Scan for the cell matching the given text and deliver its [X, Y] coordinate at center. 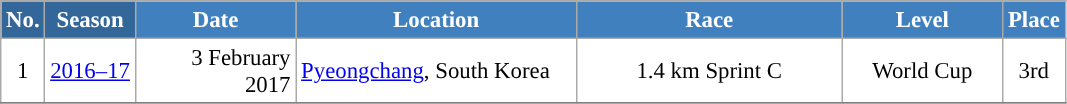
Season [90, 20]
3rd [1034, 72]
1 [23, 72]
Location [436, 20]
1.4 km Sprint C [709, 72]
Level [922, 20]
Pyeongchang, South Korea [436, 72]
3 February 2017 [216, 72]
2016–17 [90, 72]
World Cup [922, 72]
No. [23, 20]
Race [709, 20]
Place [1034, 20]
Date [216, 20]
